For the text-containing cell, return its midpoint in (X, Y) coordinate format. 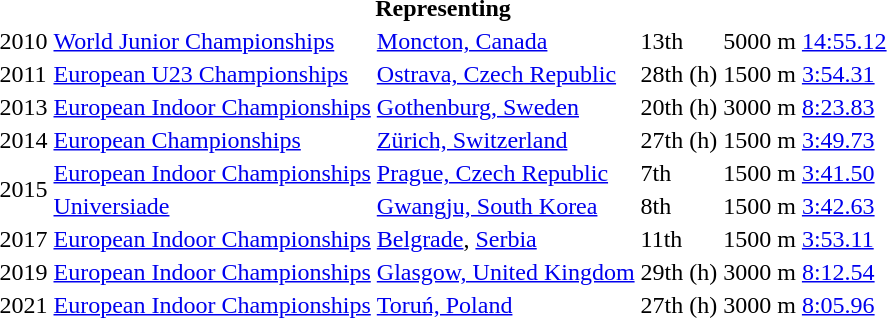
13th (679, 41)
7th (679, 173)
5000 m (760, 41)
8th (679, 206)
20th (h) (679, 107)
28th (h) (679, 74)
Zürich, Switzerland (506, 140)
European U23 Championships (212, 74)
Gothenburg, Sweden (506, 107)
Belgrade, Serbia (506, 239)
European Championships (212, 140)
Ostrava, Czech Republic (506, 74)
Universiade (212, 206)
Glasgow, United Kingdom (506, 272)
Gwangju, South Korea (506, 206)
Moncton, Canada (506, 41)
Prague, Czech Republic (506, 173)
World Junior Championships (212, 41)
11th (679, 239)
27th (h) (679, 140)
29th (h) (679, 272)
